Capture the cell that displays the provided text and extract its [X, Y] central coordinate. 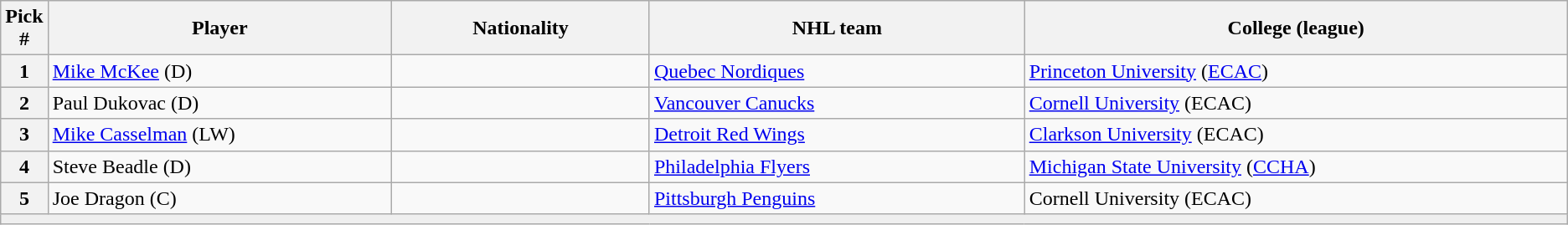
Nationality [521, 28]
Michigan State University (CCHA) [1296, 166]
Mike McKee (D) [219, 71]
Steve Beadle (D) [219, 166]
Detroit Red Wings [837, 135]
Quebec Nordiques [837, 71]
Player [219, 28]
College (league) [1296, 28]
NHL team [837, 28]
2 [24, 103]
Clarkson University (ECAC) [1296, 135]
5 [24, 198]
Pick # [24, 28]
1 [24, 71]
Vancouver Canucks [837, 103]
Joe Dragon (C) [219, 198]
Mike Casselman (LW) [219, 135]
Philadelphia Flyers [837, 166]
4 [24, 166]
3 [24, 135]
Paul Dukovac (D) [219, 103]
Pittsburgh Penguins [837, 198]
Princeton University (ECAC) [1296, 71]
